Search for the cell housing the specified text and yield its [X, Y] center coordinate. 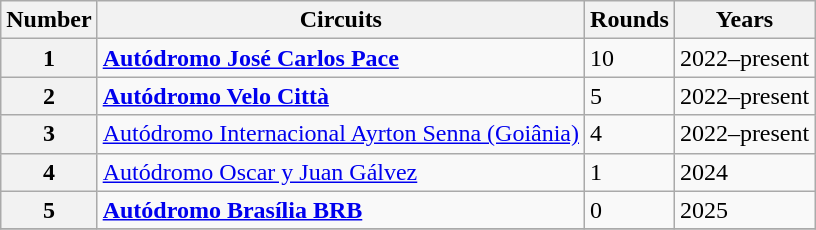
3 [49, 134]
2 [49, 96]
Years [744, 20]
Autódromo Internacional Ayrton Senna (Goiânia) [340, 134]
Autódromo Velo Città [340, 96]
2024 [744, 172]
2025 [744, 210]
Autódromo José Carlos Pace [340, 58]
Rounds [630, 20]
10 [630, 58]
0 [630, 210]
Number [49, 20]
Circuits [340, 20]
Autódromo Brasília BRB [340, 210]
Autódromo Oscar y Juan Gálvez [340, 172]
